Find where the given text appears and provide that cell's center as [x, y] coordinate. 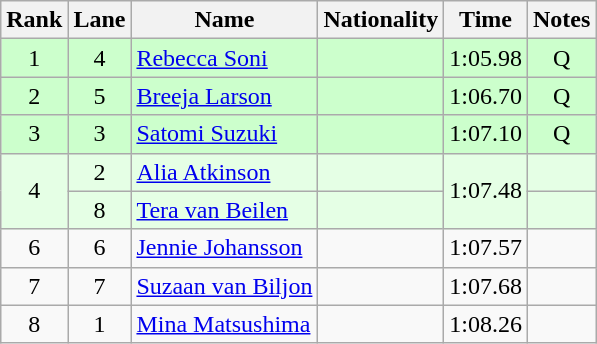
1:08.26 [486, 324]
1:06.70 [486, 96]
1:07.48 [486, 191]
Lane [100, 20]
5 [100, 96]
Satomi Suzuki [224, 134]
Suzaan van Biljon [224, 286]
1:07.10 [486, 134]
Name [224, 20]
Nationality [381, 20]
Tera van Beilen [224, 210]
Notes [561, 20]
1:07.57 [486, 248]
1:05.98 [486, 58]
1:07.68 [486, 286]
Rebecca Soni [224, 58]
Time [486, 20]
Mina Matsushima [224, 324]
Jennie Johansson [224, 248]
Breeja Larson [224, 96]
Rank [34, 20]
Alia Atkinson [224, 172]
